Pinpoint the cell where the given text exists, returning its [X, Y] midpoint coordinate. 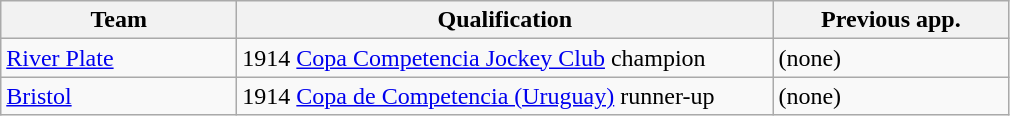
Previous app. [891, 20]
1914 Copa de Competencia (Uruguay) runner-up [505, 96]
Bristol [119, 96]
Team [119, 20]
Qualification [505, 20]
1914 Copa Competencia Jockey Club champion [505, 58]
River Plate [119, 58]
